Pinpoint the cell where the given text exists, returning its (X, Y) midpoint coordinate. 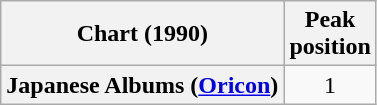
Chart (1990) (142, 34)
1 (330, 85)
Peak position (330, 34)
Japanese Albums (Oricon) (142, 85)
